For the text-containing cell, return its midpoint in [x, y] coordinate format. 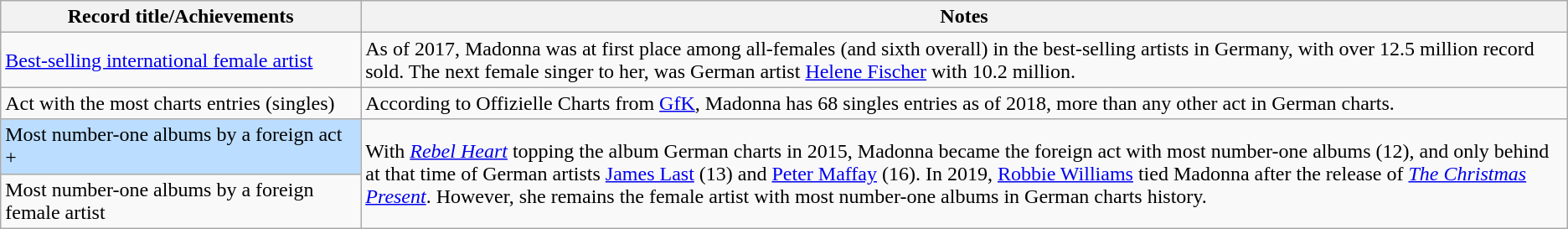
Best-selling international female artist [181, 60]
Record title/Achievements [181, 17]
Act with the most charts entries (singles) [181, 103]
Most number-one albums by a foreign act + [181, 146]
According to Offizielle Charts from GfK, Madonna has 68 singles entries as of 2018, more than any other act in German charts. [965, 103]
Notes [965, 17]
Most number-one albums by a foreign female artist [181, 201]
